Provide the [x, y] coordinate of the cell's center where the given text is located.  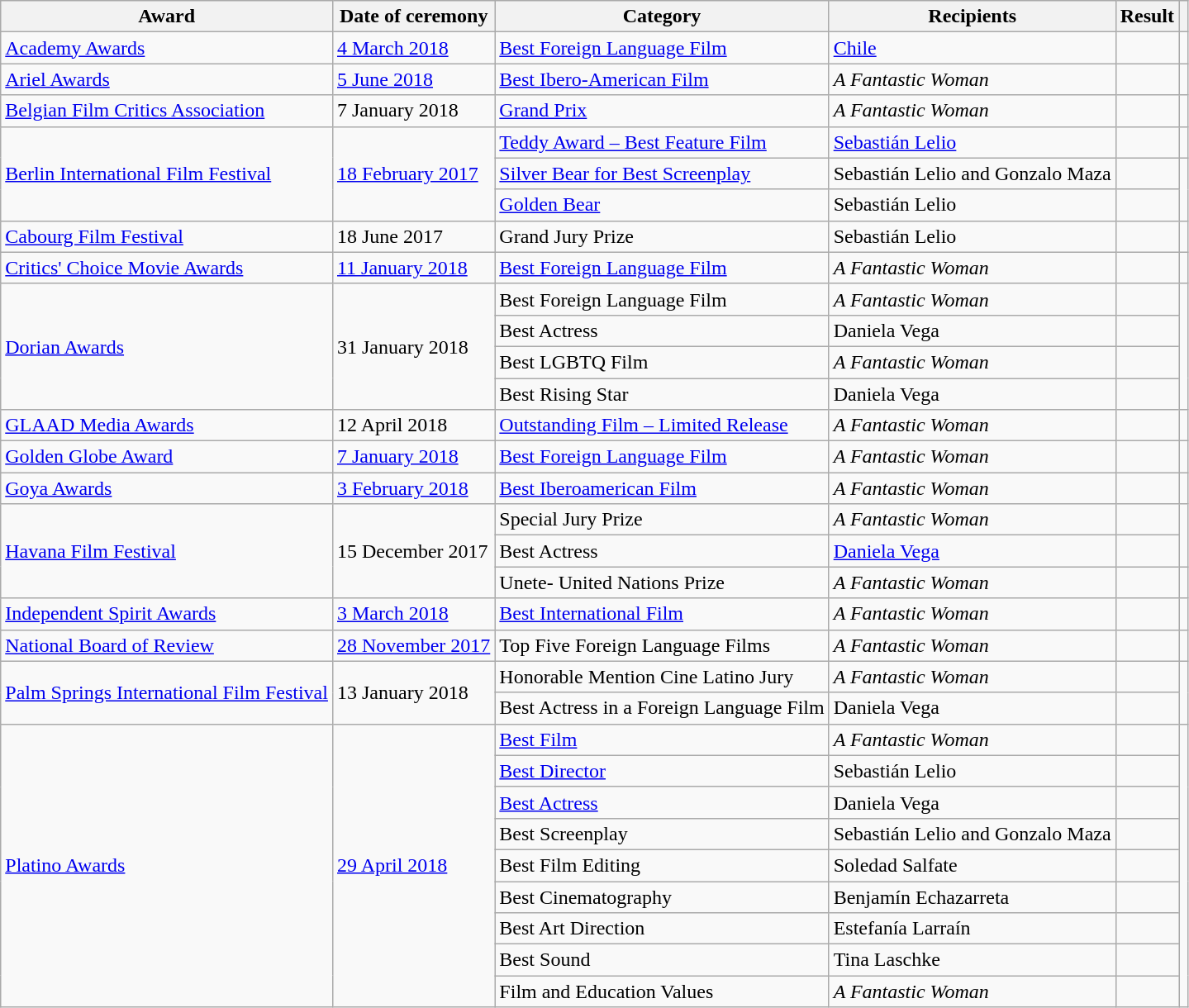
Date of ceremony [413, 17]
18 June 2017 [413, 236]
Best Rising Star [662, 394]
Unete- United Nations Prize [662, 582]
Palm Springs International Film Festival [167, 692]
Grand Prix [662, 111]
11 January 2018 [413, 268]
Best Ibero-American Film [662, 79]
GLAAD Media Awards [167, 426]
Ariel Awards [167, 79]
Dorian Awards [167, 346]
Teddy Award – Best Feature Film [662, 142]
Best Art Direction [662, 929]
Best Iberoamerican Film [662, 488]
Special Jury Prize [662, 520]
Category [662, 17]
Best Screenplay [662, 834]
Soledad Salfate [972, 865]
Result [1147, 17]
Best International Film [662, 614]
Tina Laschke [972, 960]
Havana Film Festival [167, 551]
Best Cinematography [662, 896]
Best Director [662, 771]
Best Sound [662, 960]
Golden Globe Award [167, 457]
Best Film Editing [662, 865]
Platino Awards [167, 866]
4 March 2018 [413, 48]
Goya Awards [167, 488]
13 January 2018 [413, 692]
Best Film [662, 739]
Honorable Mention Cine Latino Jury [662, 677]
5 June 2018 [413, 79]
Benjamín Echazarreta [972, 896]
Academy Awards [167, 48]
15 December 2017 [413, 551]
Chile [972, 48]
28 November 2017 [413, 645]
12 April 2018 [413, 426]
Estefanía Larraín [972, 929]
Top Five Foreign Language Films [662, 645]
Independent Spirit Awards [167, 614]
3 February 2018 [413, 488]
Critics' Choice Movie Awards [167, 268]
18 February 2017 [413, 174]
29 April 2018 [413, 866]
Silver Bear for Best Screenplay [662, 174]
Belgian Film Critics Association [167, 111]
Grand Jury Prize [662, 236]
Outstanding Film – Limited Release [662, 426]
National Board of Review [167, 645]
Cabourg Film Festival [167, 236]
Best Actress in a Foreign Language Film [662, 708]
3 March 2018 [413, 614]
Film and Education Values [662, 991]
Award [167, 17]
31 January 2018 [413, 346]
Recipients [972, 17]
Berlin International Film Festival [167, 174]
Golden Bear [662, 205]
Best LGBTQ Film [662, 362]
